Determine the [x, y] coordinate at the center of the cell enclosing the given text.  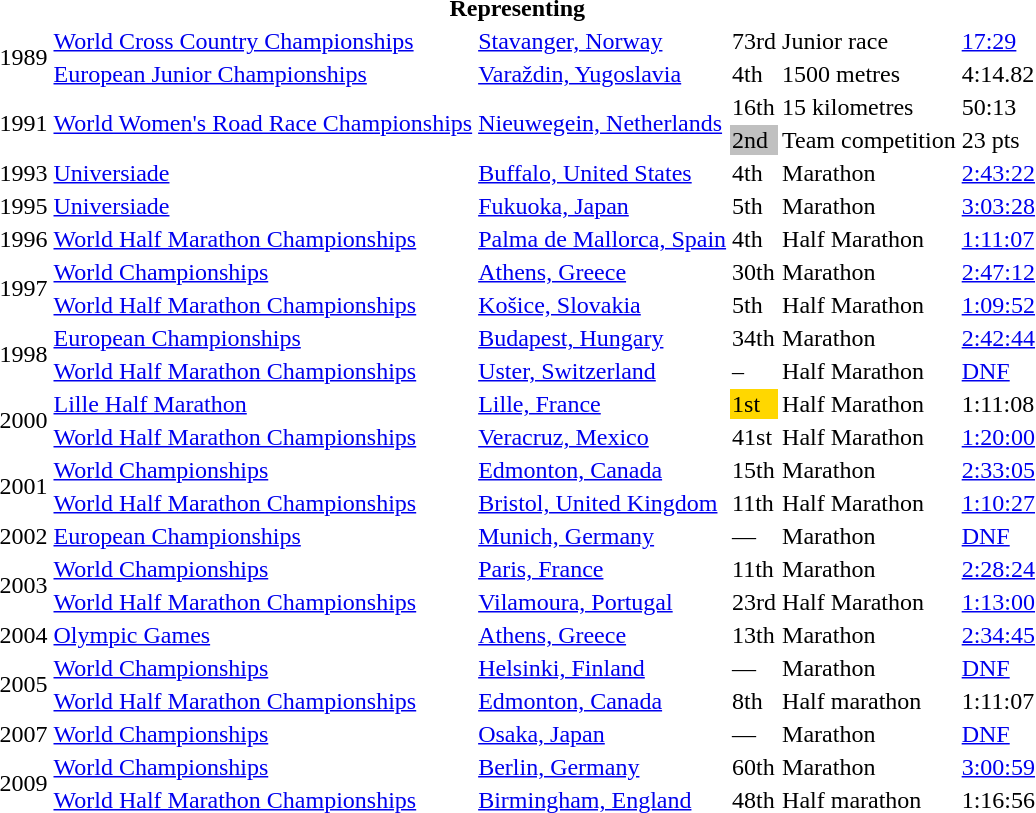
Paris, France [602, 569]
Berlin, Germany [602, 767]
1:11:08 [998, 404]
Nieuwegein, Netherlands [602, 124]
Veracruz, Mexico [602, 437]
15 kilometres [870, 107]
Bristol, United Kingdom [602, 503]
Fukuoka, Japan [602, 206]
30th [754, 272]
4:14.82 [998, 74]
3:03:28 [998, 206]
2:33:05 [998, 470]
15th [754, 470]
World Women's Road Race Championships [263, 124]
13th [754, 635]
1:09:52 [998, 305]
2:42:44 [998, 338]
Half marathon [870, 701]
2:34:45 [998, 635]
Lille, France [602, 404]
17:29 [998, 41]
2:43:22 [998, 173]
Team competition [870, 140]
Palma de Mallorca, Spain [602, 239]
Buffalo, United States [602, 173]
Olympic Games [263, 635]
Osaka, Japan [602, 734]
World Cross Country Championships [263, 41]
1500 metres [870, 74]
Junior race [870, 41]
1st [754, 404]
Varaždin, Yugoslavia [602, 74]
Stavanger, Norway [602, 41]
Košice, Slovakia [602, 305]
2nd [754, 140]
Budapest, Hungary [602, 338]
European Junior Championships [263, 74]
8th [754, 701]
2:47:12 [998, 272]
Uster, Switzerland [602, 371]
Munich, Germany [602, 536]
73rd [754, 41]
1:20:00 [998, 437]
23 pts [998, 140]
50:13 [998, 107]
16th [754, 107]
Vilamoura, Portugal [602, 602]
1:13:00 [998, 602]
Lille Half Marathon [263, 404]
– [754, 371]
3:00:59 [998, 767]
34th [754, 338]
Helsinki, Finland [602, 668]
23rd [754, 602]
41st [754, 437]
60th [754, 767]
2:28:24 [998, 569]
1:10:27 [998, 503]
